Return (x, y) of the center of cell containing provided text 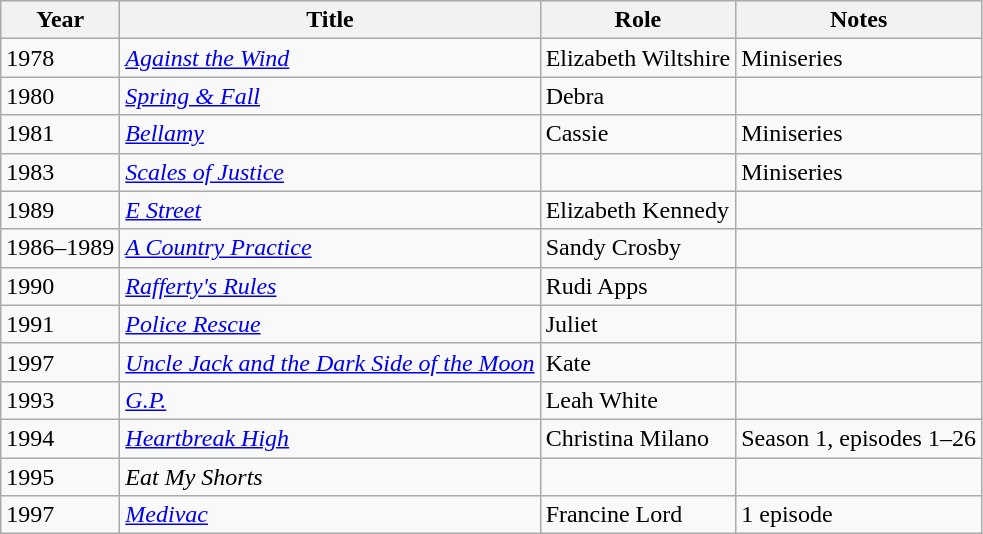
Season 1, episodes 1–26 (859, 438)
1989 (60, 210)
A Country Practice (330, 248)
Heartbreak High (330, 438)
1986–1989 (60, 248)
1994 (60, 438)
1981 (60, 134)
1980 (60, 96)
Rudi Apps (638, 286)
1993 (60, 400)
Uncle Jack and the Dark Side of the Moon (330, 362)
Role (638, 20)
Notes (859, 20)
Christina Milano (638, 438)
1990 (60, 286)
Scales of Justice (330, 172)
Kate (638, 362)
Debra (638, 96)
Police Rescue (330, 324)
1983 (60, 172)
E Street (330, 210)
Juliet (638, 324)
Francine Lord (638, 515)
Cassie (638, 134)
Elizabeth Kennedy (638, 210)
1995 (60, 477)
1 episode (859, 515)
G.P. (330, 400)
Sandy Crosby (638, 248)
Year (60, 20)
Medivac (330, 515)
Spring & Fall (330, 96)
Eat My Shorts (330, 477)
1978 (60, 58)
Against the Wind (330, 58)
Rafferty's Rules (330, 286)
1991 (60, 324)
Bellamy (330, 134)
Elizabeth Wiltshire (638, 58)
Leah White (638, 400)
Title (330, 20)
